Capture the cell that displays the provided text and extract its [x, y] central coordinate. 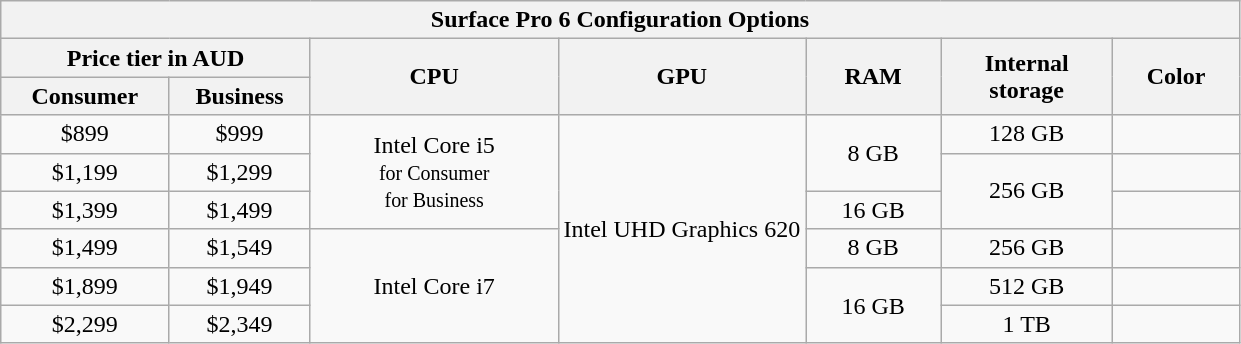
$1,299 [240, 172]
CPU [434, 77]
GPU [682, 77]
$2,299 [85, 324]
Consumer [85, 96]
512 GB [1027, 286]
$1,199 [85, 172]
Intel UHD Graphics 620 [682, 229]
$899 [85, 134]
$999 [240, 134]
RAM [874, 77]
Business [240, 96]
$1,899 [85, 286]
Surface Pro 6 Configuration Options [620, 20]
Intel Core i7 [434, 286]
$1,949 [240, 286]
$1,399 [85, 210]
$2,349 [240, 324]
128 GB [1027, 134]
Internalstorage [1027, 77]
Color [1176, 77]
Intel Core i5 for Consumer for Business [434, 172]
Price tier in AUD [156, 58]
1 TB [1027, 324]
$1,549 [240, 248]
